Capture the cell that displays the provided text and extract its (x, y) central coordinate. 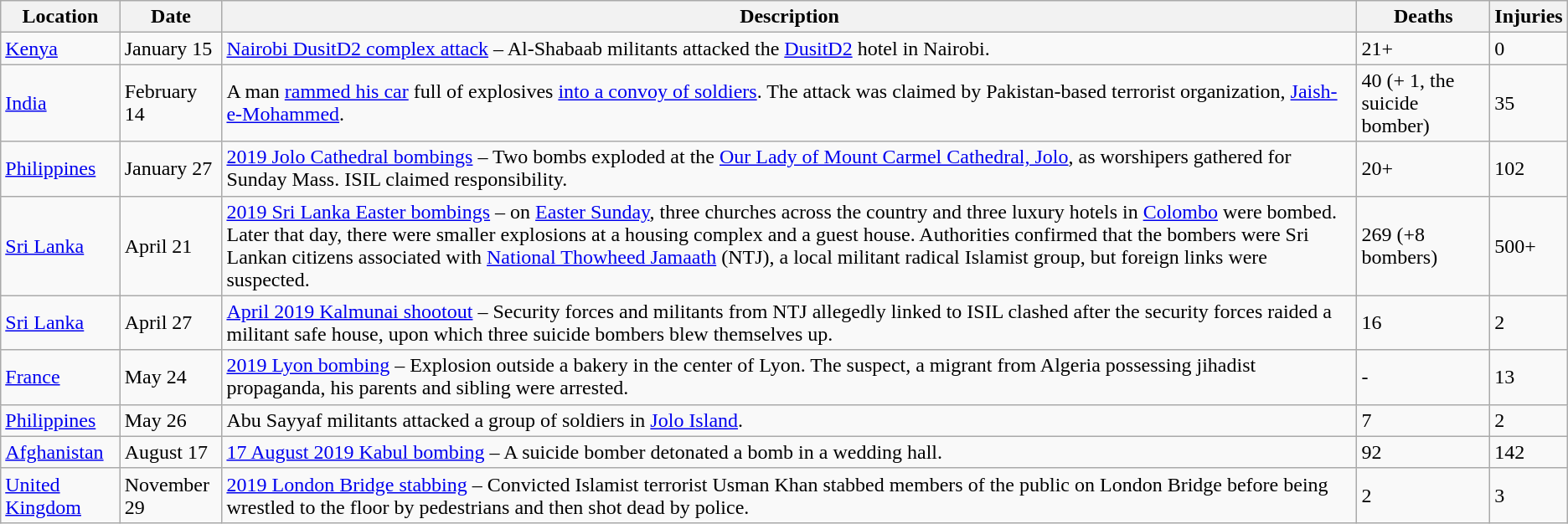
0 (1529, 49)
269 (+8 bombers) (1424, 246)
August 17 (171, 452)
January 15 (171, 49)
92 (1424, 452)
20+ (1424, 169)
April 27 (171, 323)
Afghanistan (60, 452)
Abu Sayyaf militants attacked a group of soldiers in Jolo Island. (789, 420)
16 (1424, 323)
7 (1424, 420)
France (60, 377)
United Kingdom (60, 496)
A man rammed his car full of explosives into a convoy of soldiers. The attack was claimed by Pakistan-based terrorist organization, Jaish-e-Mohammed. (789, 103)
February 14 (171, 103)
40 (+ 1, the suicide bomber) (1424, 103)
Injuries (1529, 17)
- (1424, 377)
January 27 (171, 169)
May 26 (171, 420)
13 (1529, 377)
3 (1529, 496)
November 29 (171, 496)
142 (1529, 452)
Kenya (60, 49)
500+ (1529, 246)
102 (1529, 169)
21+ (1424, 49)
April 21 (171, 246)
Location (60, 17)
17 August 2019 Kabul bombing – A suicide bomber detonated a bomb in a wedding hall. (789, 452)
Description (789, 17)
Date (171, 17)
May 24 (171, 377)
Deaths (1424, 17)
India (60, 103)
35 (1529, 103)
Nairobi DusitD2 complex attack – Al-Shabaab militants attacked the DusitD2 hotel in Nairobi. (789, 49)
